Scan for the cell matching the given text and deliver its (X, Y) coordinate at center. 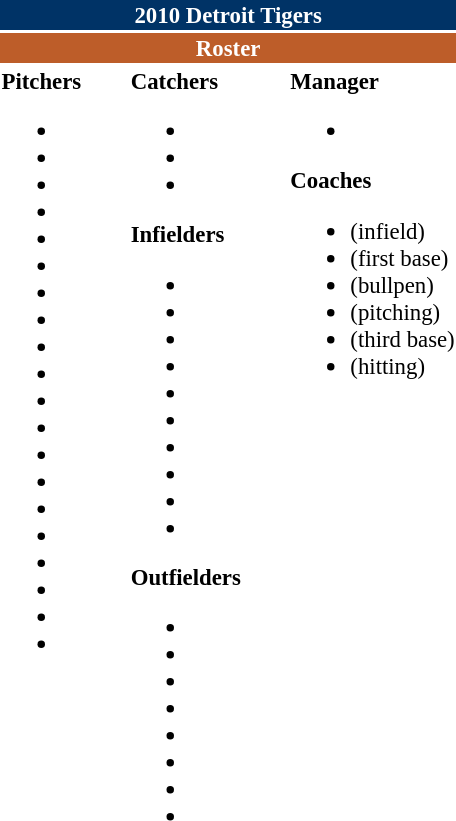
Roster (228, 48)
2010 Detroit Tigers (228, 15)
